Determine the (X, Y) coordinate at the center of the cell enclosing the given text.  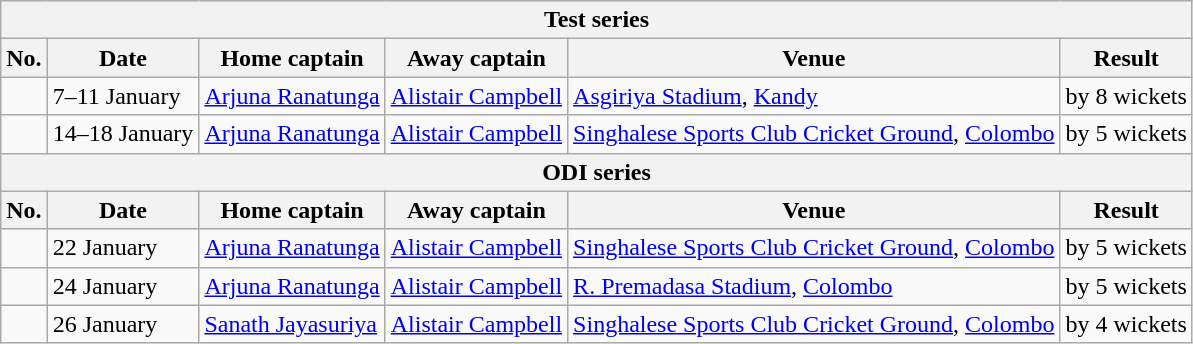
14–18 January (123, 134)
22 January (123, 248)
R. Premadasa Stadium, Colombo (814, 286)
7–11 January (123, 96)
by 8 wickets (1126, 96)
by 4 wickets (1126, 324)
ODI series (597, 172)
26 January (123, 324)
Test series (597, 20)
Sanath Jayasuriya (292, 324)
24 January (123, 286)
Asgiriya Stadium, Kandy (814, 96)
